Find where the given text appears and provide that cell's center as [x, y] coordinate. 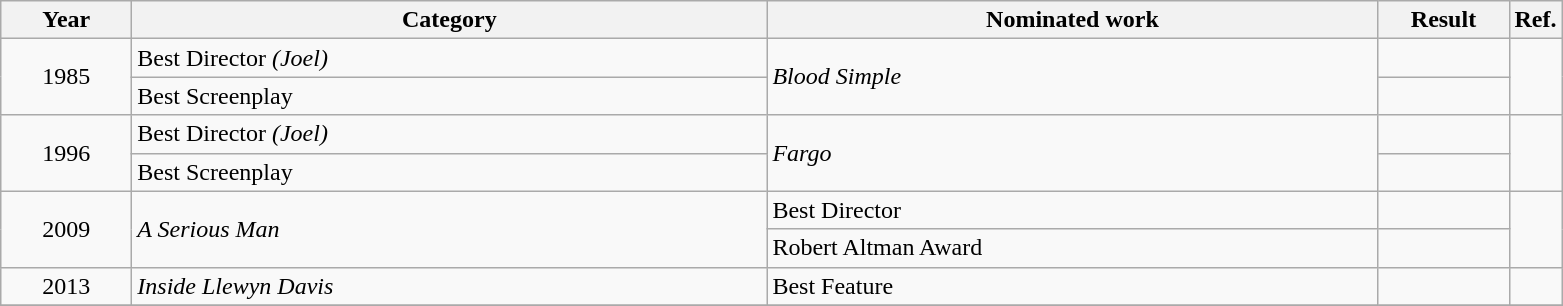
Category [450, 20]
Fargo [1072, 153]
Best Director [1072, 210]
Inside Llewyn Davis [450, 286]
Blood Simple [1072, 77]
Ref. [1536, 20]
2009 [66, 229]
Result [1444, 20]
Robert Altman Award [1072, 248]
Best Feature [1072, 286]
2013 [66, 286]
1996 [66, 153]
Year [66, 20]
A Serious Man [450, 229]
1985 [66, 77]
Nominated work [1072, 20]
